Capture the cell that displays the provided text and extract its (X, Y) central coordinate. 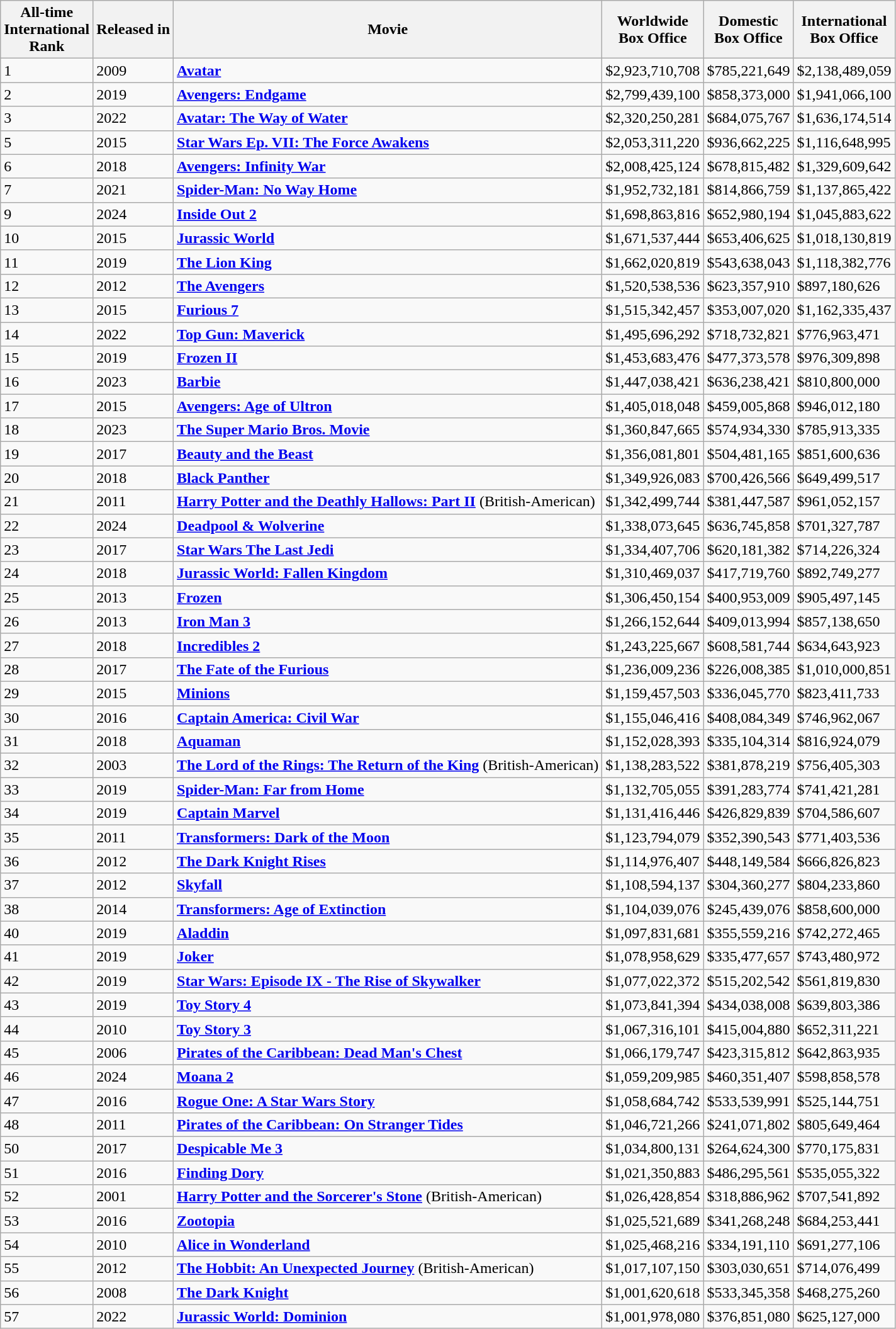
Aquaman (388, 742)
$459,005,868 (749, 406)
23 (47, 550)
2008 (133, 1292)
$477,373,578 (749, 358)
44 (47, 1029)
$303,030,651 (749, 1269)
18 (47, 430)
$574,934,330 (749, 430)
16 (47, 382)
$851,600,636 (844, 454)
$770,175,831 (844, 1149)
$1,025,468,216 (653, 1245)
$1,045,883,622 (844, 214)
$652,311,221 (844, 1029)
$400,953,009 (749, 597)
Frozen II (388, 358)
Released in (133, 30)
$1,059,209,985 (653, 1077)
Moana 2 (388, 1077)
$718,732,821 (749, 334)
$1,073,841,394 (653, 1005)
$355,559,216 (749, 933)
$857,138,650 (844, 621)
54 (47, 1245)
Minions (388, 693)
2009 (133, 71)
13 (47, 310)
36 (47, 861)
$649,499,517 (844, 478)
$741,421,281 (844, 789)
$2,008,425,124 (653, 166)
$335,104,314 (749, 742)
35 (47, 837)
$1,116,648,995 (844, 142)
Despicable Me 3 (388, 1149)
1 (47, 71)
48 (47, 1125)
The Avengers (388, 286)
Toy Story 3 (388, 1029)
$1,017,107,150 (653, 1269)
The Hobbit: An Unexpected Journey (British-American) (388, 1269)
$1,636,174,514 (844, 118)
11 (47, 262)
2 (47, 94)
Toy Story 4 (388, 1005)
$1,046,721,266 (653, 1125)
28 (47, 669)
9 (47, 214)
2014 (133, 909)
$776,963,471 (844, 334)
$336,045,770 (749, 693)
$634,643,923 (844, 645)
$1,026,428,854 (653, 1197)
$1,155,046,416 (653, 717)
The Dark Knight (388, 1292)
$620,181,382 (749, 550)
$1,104,039,076 (653, 909)
$653,406,625 (749, 238)
$1,123,794,079 (653, 837)
$533,539,991 (749, 1101)
$241,071,802 (749, 1125)
$858,600,000 (844, 909)
$805,649,464 (844, 1125)
All-timeInternationalRank (47, 30)
$666,826,823 (844, 861)
Spider-Man: Far from Home (388, 789)
Star Wars Ep. VII: The Force Awakens (388, 142)
$625,127,000 (844, 1316)
$707,541,892 (844, 1197)
$376,851,080 (749, 1316)
$245,439,076 (749, 909)
$810,800,000 (844, 382)
$352,390,543 (749, 837)
$525,144,751 (844, 1101)
$608,581,744 (749, 645)
$1,405,018,048 (653, 406)
$946,012,180 (844, 406)
Aladdin (388, 933)
$226,008,385 (749, 669)
Beauty and the Beast (388, 454)
Frozen (388, 597)
Pirates of the Caribbean: Dead Man's Chest (388, 1053)
Black Panther (388, 478)
$678,815,482 (749, 166)
$714,226,324 (844, 550)
$814,866,759 (749, 190)
$486,295,561 (749, 1173)
$1,058,684,742 (653, 1101)
33 (47, 789)
37 (47, 885)
$684,075,767 (749, 118)
Rogue One: A Star Wars Story (388, 1101)
30 (47, 717)
The Lion King (388, 262)
$1,152,028,393 (653, 742)
$691,277,106 (844, 1245)
$423,315,812 (749, 1053)
$1,138,283,522 (653, 766)
$714,076,499 (844, 1269)
The Lord of the Rings: The Return of the King (British-American) (388, 766)
$1,078,958,629 (653, 957)
$504,481,165 (749, 454)
29 (47, 693)
$2,923,710,708 (653, 71)
$1,349,926,083 (653, 478)
$636,745,858 (749, 526)
5 (47, 142)
$1,243,225,667 (653, 645)
$426,829,839 (749, 813)
31 (47, 742)
$1,356,081,801 (653, 454)
$434,038,008 (749, 1005)
$1,329,609,642 (844, 166)
45 (47, 1053)
$1,698,863,816 (653, 214)
Top Gun: Maverick (388, 334)
$381,447,587 (749, 502)
$381,878,219 (749, 766)
$2,320,250,281 (653, 118)
$598,858,578 (844, 1077)
$1,132,705,055 (653, 789)
Star Wars: Episode IX - The Rise of Skywalker (388, 981)
2021 (133, 190)
Alice in Wonderland (388, 1245)
38 (47, 909)
$1,001,978,080 (653, 1316)
55 (47, 1269)
$905,497,145 (844, 597)
10 (47, 238)
$468,275,260 (844, 1292)
$304,360,277 (749, 885)
$2,799,439,100 (653, 94)
$1,266,152,644 (653, 621)
$1,338,073,645 (653, 526)
Transformers: Age of Extinction (388, 909)
WorldwideBox Office (653, 30)
$561,819,830 (844, 981)
12 (47, 286)
$1,159,457,503 (653, 693)
$1,671,537,444 (653, 238)
$1,520,538,536 (653, 286)
$1,097,831,681 (653, 933)
Captain America: Civil War (388, 717)
$543,638,043 (749, 262)
50 (47, 1149)
$1,952,732,181 (653, 190)
$623,357,910 (749, 286)
$415,004,880 (749, 1029)
Barbie (388, 382)
$743,480,972 (844, 957)
$642,863,935 (844, 1053)
40 (47, 933)
Spider-Man: No Way Home (388, 190)
$533,345,358 (749, 1292)
46 (47, 1077)
52 (47, 1197)
21 (47, 502)
$2,053,311,220 (653, 142)
$1,114,976,407 (653, 861)
27 (47, 645)
$1,077,022,372 (653, 981)
$742,272,465 (844, 933)
$701,327,787 (844, 526)
$264,624,300 (749, 1149)
$1,067,316,101 (653, 1029)
$1,342,499,744 (653, 502)
$335,477,657 (749, 957)
2006 (133, 1053)
$816,924,079 (844, 742)
The Dark Knight Rises (388, 861)
$961,052,157 (844, 502)
$341,268,248 (749, 1221)
InternationalBox Office (844, 30)
Zootopia (388, 1221)
$636,238,421 (749, 382)
47 (47, 1101)
53 (47, 1221)
$858,373,000 (749, 94)
$936,662,225 (749, 142)
Avengers: Infinity War (388, 166)
$1,018,130,819 (844, 238)
$1,010,000,851 (844, 669)
20 (47, 478)
Harry Potter and the Sorcerer's Stone (British-American) (388, 1197)
$334,191,110 (749, 1245)
$1,001,620,618 (653, 1292)
$771,403,536 (844, 837)
7 (47, 190)
15 (47, 358)
2003 (133, 766)
17 (47, 406)
$804,233,860 (844, 885)
Captain Marvel (388, 813)
$1,162,335,437 (844, 310)
6 (47, 166)
Skyfall (388, 885)
26 (47, 621)
22 (47, 526)
DomesticBox Office (749, 30)
$1,515,342,457 (653, 310)
$976,309,898 (844, 358)
$515,202,542 (749, 981)
$785,913,335 (844, 430)
$318,886,962 (749, 1197)
$704,586,607 (844, 813)
$897,180,626 (844, 286)
$1,453,683,476 (653, 358)
42 (47, 981)
Joker (388, 957)
32 (47, 766)
2001 (133, 1197)
Transformers: Dark of the Moon (388, 837)
3 (47, 118)
$535,055,322 (844, 1173)
$1,034,800,131 (653, 1149)
Finding Dory (388, 1173)
$1,021,350,883 (653, 1173)
$1,447,038,421 (653, 382)
$700,426,566 (749, 478)
$1,137,865,422 (844, 190)
Avengers: Age of Ultron (388, 406)
$1,310,469,037 (653, 574)
$391,283,774 (749, 789)
$684,253,441 (844, 1221)
$409,013,994 (749, 621)
19 (47, 454)
$639,803,386 (844, 1005)
41 (47, 957)
25 (47, 597)
Deadpool & Wolverine (388, 526)
The Fate of the Furious (388, 669)
$408,084,349 (749, 717)
$1,118,382,776 (844, 262)
$1,662,020,819 (653, 262)
$1,360,847,665 (653, 430)
43 (47, 1005)
57 (47, 1316)
34 (47, 813)
Iron Man 3 (388, 621)
$785,221,649 (749, 71)
$1,306,450,154 (653, 597)
Jurassic World: Fallen Kingdom (388, 574)
$652,980,194 (749, 214)
Jurassic World (388, 238)
$1,236,009,236 (653, 669)
Harry Potter and the Deathly Hallows: Part II (British-American) (388, 502)
51 (47, 1173)
56 (47, 1292)
$1,334,407,706 (653, 550)
$460,351,407 (749, 1077)
$746,962,067 (844, 717)
$1,941,066,100 (844, 94)
$823,411,733 (844, 693)
$448,149,584 (749, 861)
$1,495,696,292 (653, 334)
Avatar: The Way of Water (388, 118)
24 (47, 574)
$417,719,760 (749, 574)
$2,138,489,059 (844, 71)
Avatar (388, 71)
$1,108,594,137 (653, 885)
14 (47, 334)
Inside Out 2 (388, 214)
$353,007,020 (749, 310)
The Super Mario Bros. Movie (388, 430)
$892,749,277 (844, 574)
$1,025,521,689 (653, 1221)
Jurassic World: Dominion (388, 1316)
Pirates of the Caribbean: On Stranger Tides (388, 1125)
Movie (388, 30)
Avengers: Endgame (388, 94)
Star Wars The Last Jedi (388, 550)
$1,131,416,446 (653, 813)
Incredibles 2 (388, 645)
$1,066,179,747 (653, 1053)
$756,405,303 (844, 766)
Furious 7 (388, 310)
